Identify which cell holds the provided text, then report its (X, Y) central coordinate. 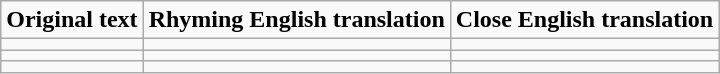
Close English translation (584, 20)
Rhyming English translation (296, 20)
Original text (72, 20)
